From the cell containing the given text, extract its center point as (x, y) coordinate. 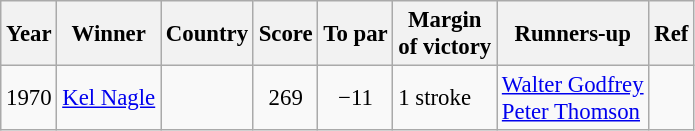
Winner (109, 34)
Runners-up (573, 34)
1970 (29, 98)
Score (286, 34)
Year (29, 34)
269 (286, 98)
1 stroke (445, 98)
Country (206, 34)
To par (356, 34)
Ref (672, 34)
Kel Nagle (109, 98)
Marginof victory (445, 34)
Walter Godfrey Peter Thomson (573, 98)
−11 (356, 98)
